For the text-containing cell, return its midpoint in [X, Y] coordinate format. 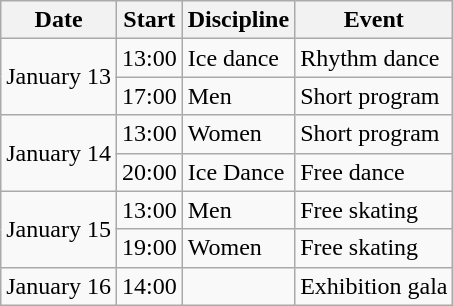
Ice dance [238, 58]
17:00 [149, 96]
Exhibition gala [374, 286]
January 16 [59, 286]
January 15 [59, 229]
Event [374, 20]
Ice Dance [238, 172]
Date [59, 20]
20:00 [149, 172]
Start [149, 20]
Rhythm dance [374, 58]
Discipline [238, 20]
14:00 [149, 286]
19:00 [149, 248]
January 13 [59, 77]
January 14 [59, 153]
Free dance [374, 172]
